For the text-containing cell, return its midpoint in (X, Y) coordinate format. 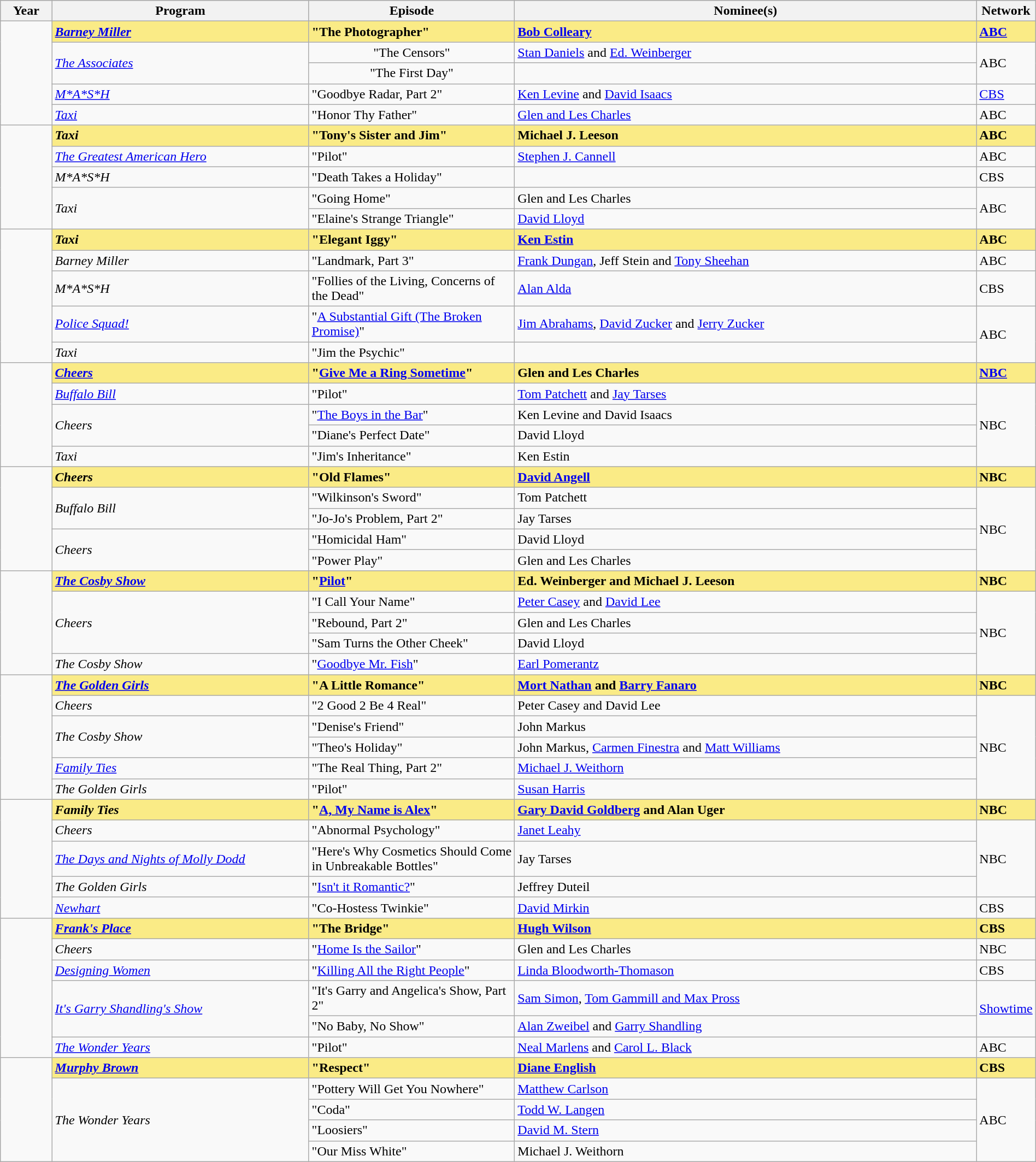
Program (180, 11)
Ed. Weinberger and Michael J. Leeson (745, 581)
Designing Women (180, 970)
Police Squad! (180, 325)
"Landmark, Part 3" (412, 261)
"Jim the Psychic" (412, 352)
Linda Bloodworth-Thomason (745, 970)
Earl Pomerantz (745, 664)
"Rebound, Part 2" (412, 622)
Tom Patchett and Jay Tarses (745, 394)
Gary David Goldberg and Alan Uger (745, 810)
Susan Harris (745, 789)
David Angell (745, 477)
Mort Nathan and Barry Fanaro (745, 685)
"A Substantial Gift (The Broken Promise)" (412, 325)
John Markus (745, 727)
Tom Patchett (745, 498)
"Respect" (412, 1068)
"Pottery Will Get You Nowhere" (412, 1089)
Newhart (180, 907)
Murphy Brown (180, 1068)
"2 Good 2 Be 4 Real" (412, 706)
"Loosiers" (412, 1130)
The Associates (180, 63)
"Honor Thy Father" (412, 115)
"Diane's Perfect Date" (412, 435)
David M. Stern (745, 1130)
"Sam Turns the Other Cheek" (412, 644)
"Jim's Inheritance" (412, 456)
"A, My Name is Alex" (412, 810)
"A Little Romance" (412, 685)
The Greatest American Hero (180, 156)
Episode (412, 11)
"The Photographer" (412, 32)
Hugh Wilson (745, 928)
Todd W. Langen (745, 1110)
Jeffrey Duteil (745, 887)
"Goodbye Mr. Fish" (412, 664)
"The Real Thing, Part 2" (412, 768)
Bob Colleary (745, 32)
Alan Alda (745, 288)
It's Garry Shandling's Show (180, 1008)
"Homicidal Ham" (412, 539)
John Markus, Carmen Finestra and Matt Williams (745, 747)
"Abnormal Psychology" (412, 830)
Stan Daniels and Ed. Weinberger (745, 52)
Matthew Carlson (745, 1089)
"Co-Hostess Twinkie" (412, 907)
Sam Simon, Tom Gammill and Max Pross (745, 999)
Stephen J. Cannell (745, 156)
"Our Miss White" (412, 1151)
"Goodbye Radar, Part 2" (412, 94)
"Home Is the Sailor" (412, 949)
"Going Home" (412, 198)
Frank's Place (180, 928)
"The Boys in the Bar" (412, 415)
Alan Zweibel and Garry Shandling (745, 1027)
"Old Flames" (412, 477)
Diane English (745, 1068)
"The Bridge" (412, 928)
Neal Marlens and Carol L. Black (745, 1047)
"Give Me a Ring Sometime" (412, 373)
"I Call Your Name" (412, 601)
"Follies of the Living, Concerns of the Dead" (412, 288)
Nominee(s) (745, 11)
"Coda" (412, 1110)
"Death Takes a Holiday" (412, 177)
"Theo's Holiday" (412, 747)
David Mirkin (745, 907)
"Tony's Sister and Jim" (412, 135)
"The Censors" (412, 52)
"The First Day" (412, 73)
Showtime (1006, 1008)
"It's Garry and Angelica's Show, Part 2" (412, 999)
"Isn't it Romantic?" (412, 887)
"Killing All the Right People" (412, 970)
"Denise's Friend" (412, 727)
Network (1006, 11)
"No Baby, No Show" (412, 1027)
Jim Abrahams, David Zucker and Jerry Zucker (745, 325)
Year (26, 11)
"Wilkinson's Sword" (412, 498)
"Elegant Iggy" (412, 239)
Janet Leahy (745, 830)
Michael J. Leeson (745, 135)
"Jo-Jo's Problem, Part 2" (412, 518)
Frank Dungan, Jeff Stein and Tony Sheehan (745, 261)
"Here's Why Cosmetics Should Come in Unbreakable Bottles" (412, 859)
"Power Play" (412, 560)
"Elaine's Strange Triangle" (412, 219)
The Days and Nights of Molly Dodd (180, 859)
